Scan for the cell matching the given text and deliver its (X, Y) coordinate at center. 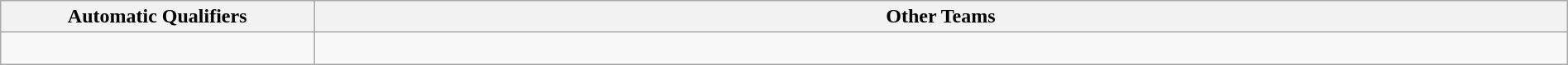
Automatic Qualifiers (157, 17)
Other Teams (941, 17)
